Detect which cell encompasses the target text, then output its [x, y] center coordinate. 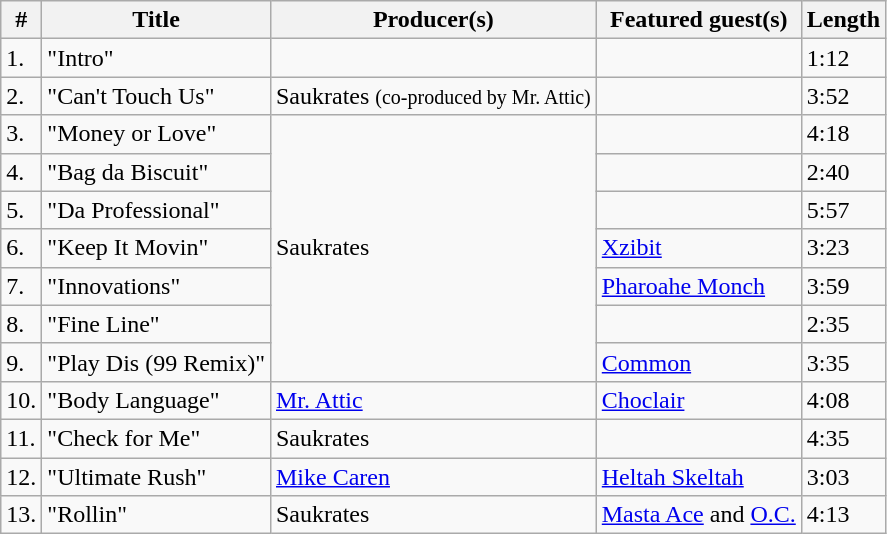
3:35 [843, 362]
"Body Language" [156, 400]
Heltah Skeltah [698, 477]
4:13 [843, 515]
2:40 [843, 172]
Mr. Attic [433, 400]
3:59 [843, 286]
"Money or Love" [156, 134]
Title [156, 20]
"Intro" [156, 58]
1:12 [843, 58]
4:18 [843, 134]
3:52 [843, 96]
"Fine Line" [156, 324]
"Keep It Movin" [156, 248]
# [22, 20]
2. [22, 96]
1. [22, 58]
"Rollin" [156, 515]
Choclair [698, 400]
8. [22, 324]
12. [22, 477]
4:08 [843, 400]
Producer(s) [433, 20]
"Innovations" [156, 286]
"Can't Touch Us" [156, 96]
Mike Caren [433, 477]
Saukrates (co-produced by Mr. Attic) [433, 96]
6. [22, 248]
"Ultimate Rush" [156, 477]
Masta Ace and O.C. [698, 515]
4:35 [843, 438]
3:03 [843, 477]
3:23 [843, 248]
Length [843, 20]
"Play Dis (99 Remix)" [156, 362]
Xzibit [698, 248]
7. [22, 286]
Pharoahe Monch [698, 286]
9. [22, 362]
Featured guest(s) [698, 20]
13. [22, 515]
3. [22, 134]
10. [22, 400]
2:35 [843, 324]
5. [22, 210]
Common [698, 362]
"Bag da Biscuit" [156, 172]
11. [22, 438]
"Check for Me" [156, 438]
5:57 [843, 210]
"Da Professional" [156, 210]
4. [22, 172]
